Find where the given text appears and provide that cell's center as [x, y] coordinate. 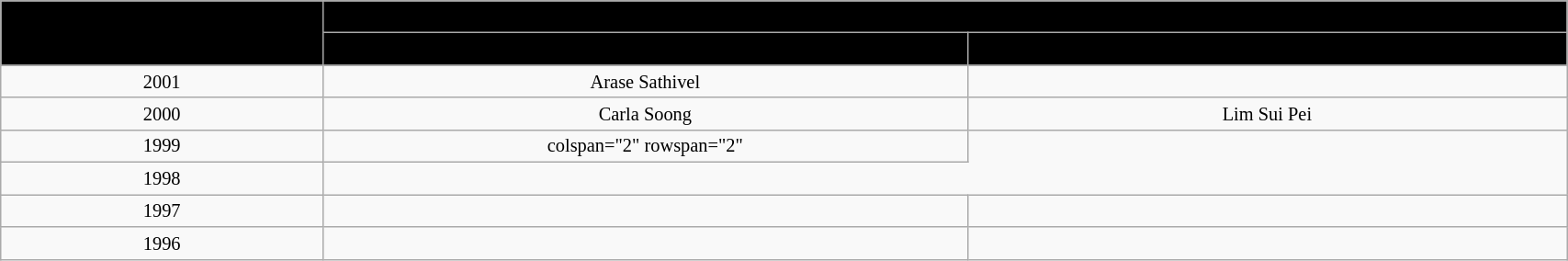
Carla Soong [646, 114]
Miss Malaysia Tourism Queen Of The Year [646, 50]
2001 [162, 81]
Year [162, 32]
1997 [162, 210]
Miss Malaysia Asia Pacific [1268, 50]
Lim Sui Pei [1268, 114]
1996 [162, 243]
2000 [162, 114]
colspan="2" rowspan="2" [646, 145]
Miss Malaysia Tourism Pageant Elemental Court Titlists [945, 17]
1999 [162, 145]
1998 [162, 178]
Arase Sathivel [646, 81]
